Provide the [x, y] coordinate of the cell's center where the given text is located.  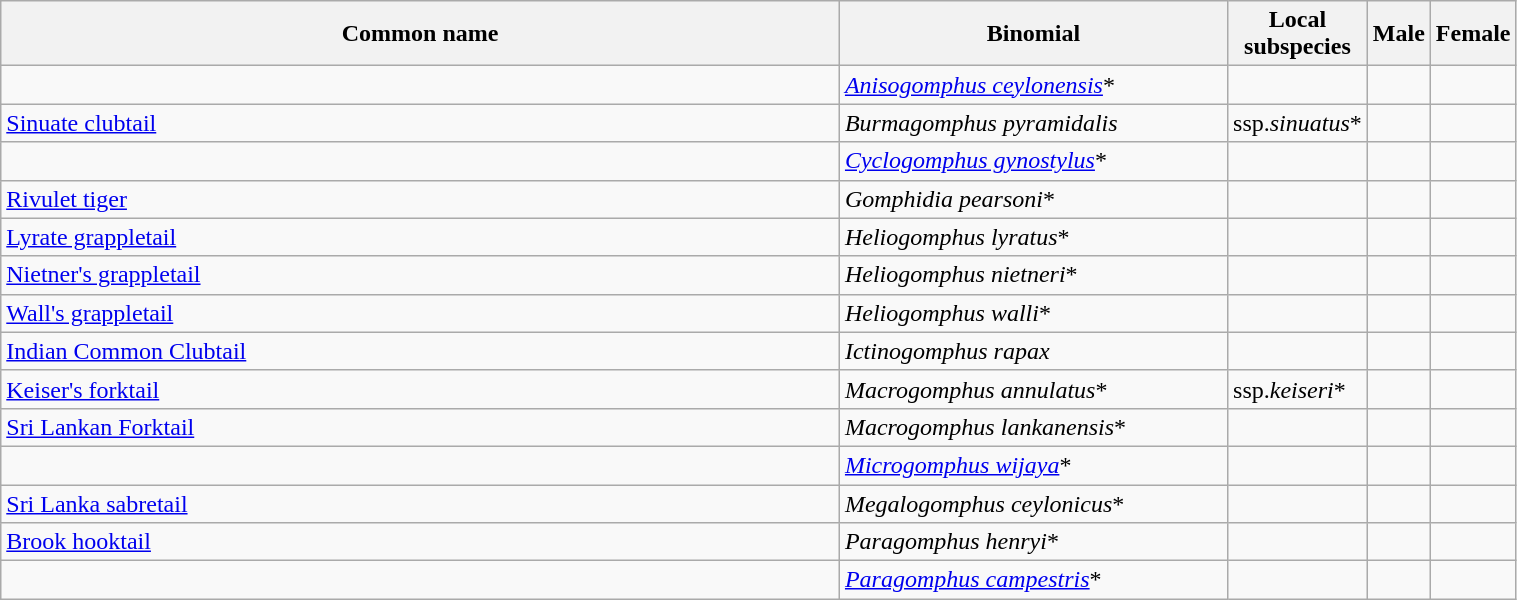
ssp.sinuatus* [1298, 123]
Macrogomphus lankanensis* [1033, 427]
Keiser's forktail [420, 389]
Local subspecies [1298, 34]
Indian Common Clubtail [420, 351]
Burmagomphus pyramidalis [1033, 123]
Gomphidia pearsoni* [1033, 199]
Rivulet tiger [420, 199]
Ictinogomphus rapax [1033, 351]
Paragomphus henryi* [1033, 542]
Sri Lankan Forktail [420, 427]
Brook hooktail [420, 542]
Heliogomphus walli* [1033, 313]
Nietner's grappletail [420, 275]
Female [1473, 34]
Common name [420, 34]
Microgomphus wijaya* [1033, 465]
Megalogomphus ceylonicus* [1033, 503]
Sri Lanka sabretail [420, 503]
Sinuate clubtail [420, 123]
Heliogomphus lyratus* [1033, 237]
Paragomphus campestris* [1033, 580]
Cyclogomphus gynostylus* [1033, 161]
Binomial [1033, 34]
Male [1398, 34]
Anisogomphus ceylonensis* [1033, 85]
Heliogomphus nietneri* [1033, 275]
Wall's grappletail [420, 313]
Macrogomphus annulatus* [1033, 389]
ssp.keiseri* [1298, 389]
Lyrate grappletail [420, 237]
